Output the (x, y) coordinate of the center of the cell containing the given text.  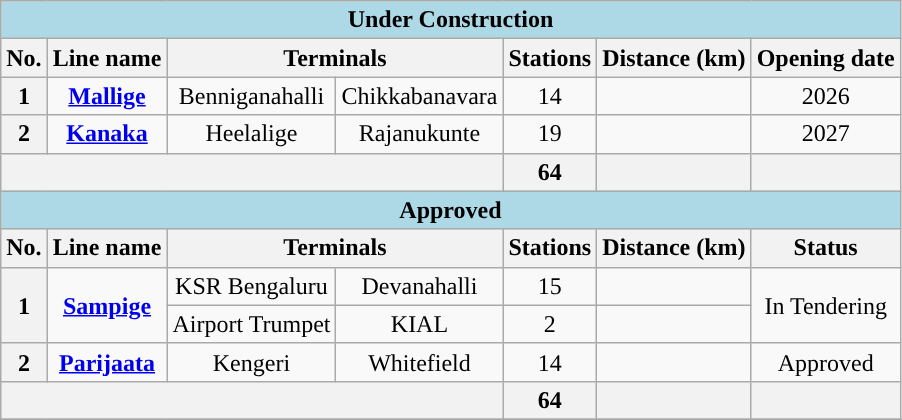
19 (550, 134)
In Tendering (826, 305)
Rajanukunte (420, 134)
Kanaka (107, 134)
KIAL (420, 324)
2026 (826, 96)
Kengeri (252, 362)
Status (826, 248)
Opening date (826, 58)
Parijaata (107, 362)
Devanahalli (420, 286)
15 (550, 286)
Mallige (107, 96)
Chikkabanavara (420, 96)
Airport Trumpet (252, 324)
KSR Bengaluru (252, 286)
Under Construction (450, 20)
Heelalige (252, 134)
2027 (826, 134)
Whitefield (420, 362)
Sampige (107, 305)
Benniganahalli (252, 96)
